From the cell containing the given text, extract its center point as [x, y] coordinate. 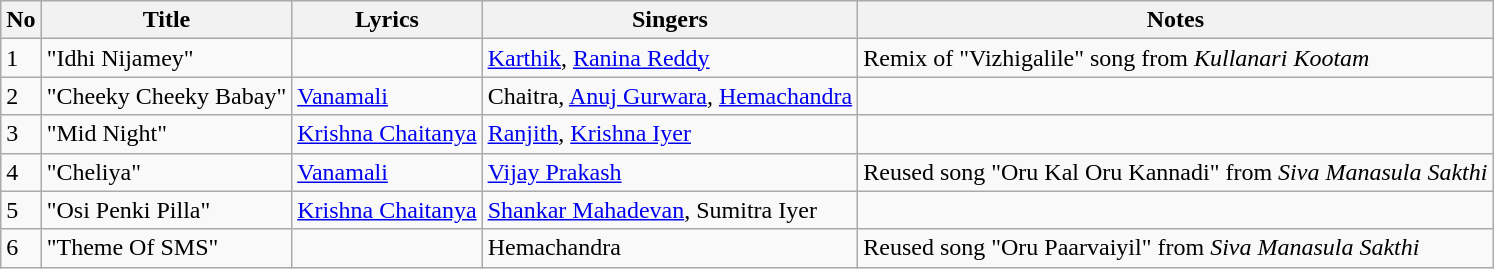
"Cheliya" [166, 172]
1 [21, 58]
Chaitra, Anuj Gurwara, Hemachandra [670, 96]
4 [21, 172]
Hemachandra [670, 248]
2 [21, 96]
5 [21, 210]
Title [166, 20]
Shankar Mahadevan, Sumitra Iyer [670, 210]
Singers [670, 20]
3 [21, 134]
Karthik, Ranina Reddy [670, 58]
"Mid Night" [166, 134]
Vijay Prakash [670, 172]
6 [21, 248]
Reused song "Oru Kal Oru Kannadi" from Siva Manasula Sakthi [1176, 172]
Notes [1176, 20]
"Cheeky Cheeky Babay" [166, 96]
"Osi Penki Pilla" [166, 210]
"Theme Of SMS" [166, 248]
"Idhi Nijamey" [166, 58]
Lyrics [387, 20]
Ranjith, Krishna Iyer [670, 134]
Reused song "Oru Paarvaiyil" from Siva Manasula Sakthi [1176, 248]
No [21, 20]
Remix of "Vizhigalile" song from Kullanari Kootam [1176, 58]
